Scan for the cell matching the given text and deliver its (x, y) coordinate at center. 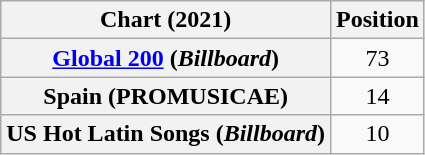
Position (378, 20)
73 (378, 58)
Spain (PROMUSICAE) (166, 96)
14 (378, 96)
Global 200 (Billboard) (166, 58)
US Hot Latin Songs (Billboard) (166, 134)
Chart (2021) (166, 20)
10 (378, 134)
